Detect which cell encompasses the target text, then output its [X, Y] center coordinate. 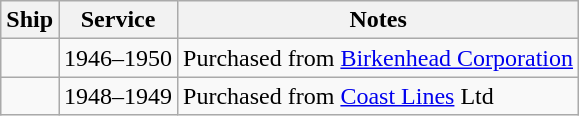
Purchased from Coast Lines Ltd [378, 96]
1948–1949 [118, 96]
1946–1950 [118, 58]
Notes [378, 20]
Purchased from Birkenhead Corporation [378, 58]
Service [118, 20]
Ship [30, 20]
